Capture the cell that displays the provided text and extract its [X, Y] central coordinate. 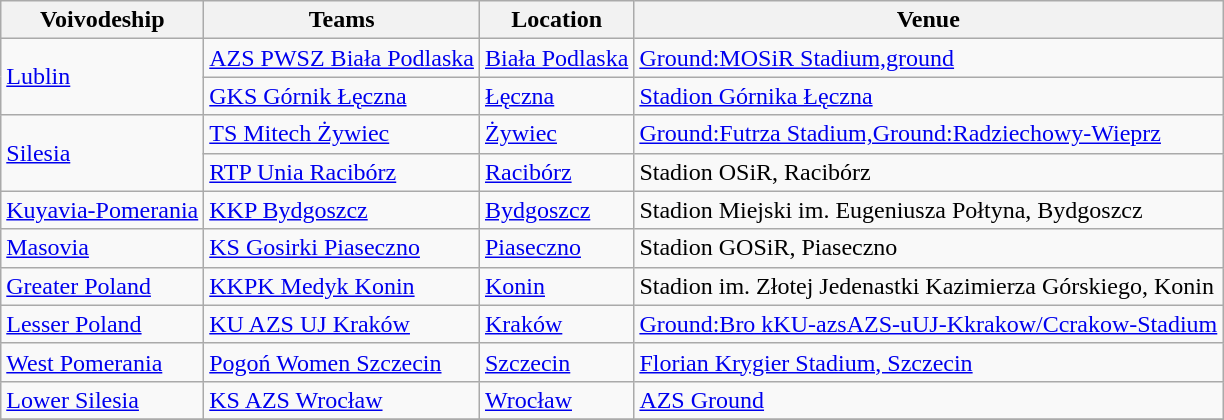
Stadion Górnika Łęczna [928, 96]
Lesser Poland [102, 324]
Venue [928, 20]
KKP Bydgoszcz [342, 210]
Bydgoszcz [556, 210]
AZS PWSZ Biała Podlaska [342, 58]
Ground:Futrza Stadium,Ground:Radziechowy-Wieprz [928, 134]
Racibórz [556, 172]
Ground:Bro kKU-azsAZS-uUJ-Kkrakow/Ccrakow-Stadium [928, 324]
Silesia [102, 153]
Piaseczno [556, 248]
Kuyavia-Pomerania [102, 210]
Kraków [556, 324]
Konin [556, 286]
KS Gosirki Piaseczno [342, 248]
TS Mitech Żywiec [342, 134]
Florian Krygier Stadium, Szczecin [928, 362]
RTP Unia Racibórz [342, 172]
GKS Górnik Łęczna [342, 96]
Masovia [102, 248]
Ground:MOSiR Stadium,ground [928, 58]
Stadion GOSiR, Piaseczno [928, 248]
Teams [342, 20]
Lower Silesia [102, 400]
Stadion Miejski im. Eugeniusza Połtyna, Bydgoszcz [928, 210]
Lublin [102, 77]
Stadion im. Złotej Jedenastki Kazimierza Górskiego, Konin [928, 286]
Wrocław [556, 400]
Voivodeship [102, 20]
Biała Podlaska [556, 58]
KKPK Medyk Konin [342, 286]
AZS Ground [928, 400]
KU AZS UJ Kraków [342, 324]
Pogoń Women Szczecin [342, 362]
Żywiec [556, 134]
West Pomerania [102, 362]
Location [556, 20]
Łęczna [556, 96]
Stadion OSiR, Racibórz [928, 172]
Greater Poland [102, 286]
KS AZS Wrocław [342, 400]
Szczecin [556, 362]
